For the text-containing cell, return its midpoint in [x, y] coordinate format. 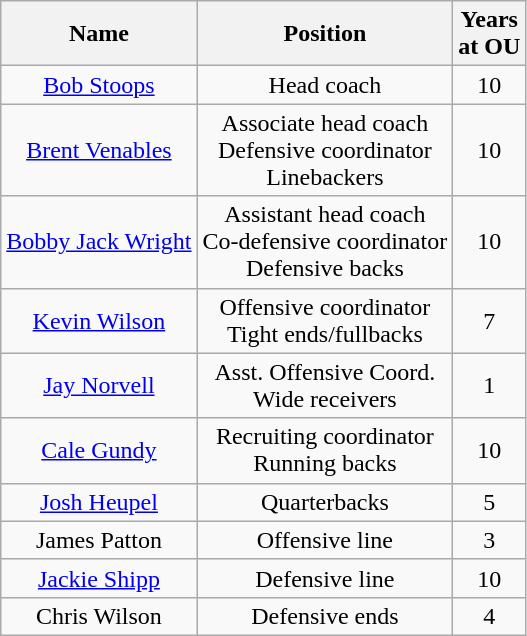
Asst. Offensive Coord.Wide receivers [325, 386]
1 [490, 386]
Cale Gundy [99, 450]
Quarterbacks [325, 502]
4 [490, 616]
Bob Stoops [99, 85]
7 [490, 320]
Chris Wilson [99, 616]
Head coach [325, 85]
Brent Venables [99, 150]
Associate head coachDefensive coordinator Linebackers [325, 150]
5 [490, 502]
3 [490, 540]
Josh Heupel [99, 502]
Name [99, 34]
Offensive coordinatorTight ends/fullbacks [325, 320]
Offensive line [325, 540]
Position [325, 34]
Defensive line [325, 578]
Defensive ends [325, 616]
Jackie Shipp [99, 578]
Recruiting coordinatorRunning backs [325, 450]
Yearsat OU [490, 34]
Bobby Jack Wright [99, 242]
Kevin Wilson [99, 320]
Jay Norvell [99, 386]
Assistant head coachCo-defensive coordinator Defensive backs [325, 242]
James Patton [99, 540]
